Output the [x, y] coordinate of the center of the cell containing the given text.  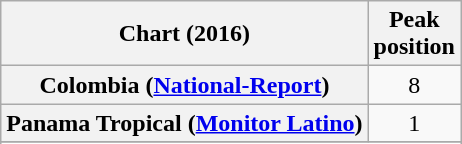
8 [414, 85]
Chart (2016) [184, 34]
1 [414, 123]
Peakposition [414, 34]
Colombia (National-Report) [184, 85]
Panama Tropical (Monitor Latino) [184, 123]
